Capture the cell that displays the provided text and extract its (x, y) central coordinate. 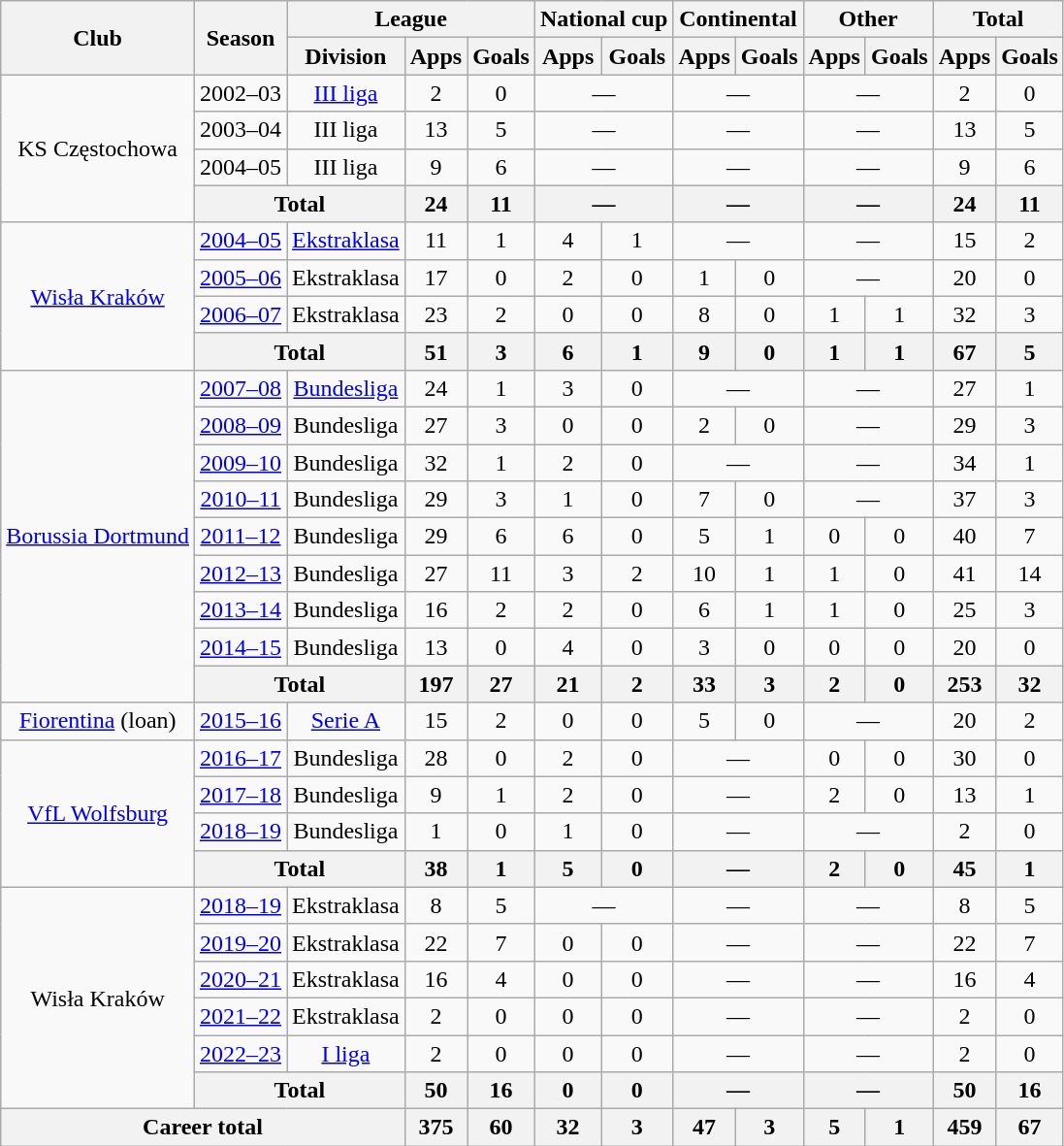
Serie A (346, 721)
17 (435, 278)
Season (241, 38)
21 (567, 684)
Fiorentina (loan) (98, 721)
VfL Wolfsburg (98, 813)
253 (964, 684)
2021–22 (241, 1016)
25 (964, 610)
2014–15 (241, 647)
10 (704, 573)
45 (964, 868)
34 (964, 463)
Career total (203, 1128)
League (411, 19)
Division (346, 56)
375 (435, 1128)
51 (435, 351)
2005–06 (241, 278)
KS Częstochowa (98, 148)
Other (868, 19)
2015–16 (241, 721)
459 (964, 1128)
2006–07 (241, 314)
2012–13 (241, 573)
2019–20 (241, 942)
38 (435, 868)
2022–23 (241, 1053)
33 (704, 684)
30 (964, 758)
2016–17 (241, 758)
I liga (346, 1053)
2017–18 (241, 795)
2013–14 (241, 610)
Continental (738, 19)
37 (964, 500)
14 (1030, 573)
2010–11 (241, 500)
60 (501, 1128)
2020–21 (241, 979)
Borussia Dortmund (98, 536)
2002–03 (241, 93)
National cup (603, 19)
2007–08 (241, 388)
47 (704, 1128)
197 (435, 684)
28 (435, 758)
Club (98, 38)
2008–09 (241, 425)
41 (964, 573)
23 (435, 314)
40 (964, 537)
2003–04 (241, 130)
2009–10 (241, 463)
2011–12 (241, 537)
